Detect which cell encompasses the target text, then output its [X, Y] center coordinate. 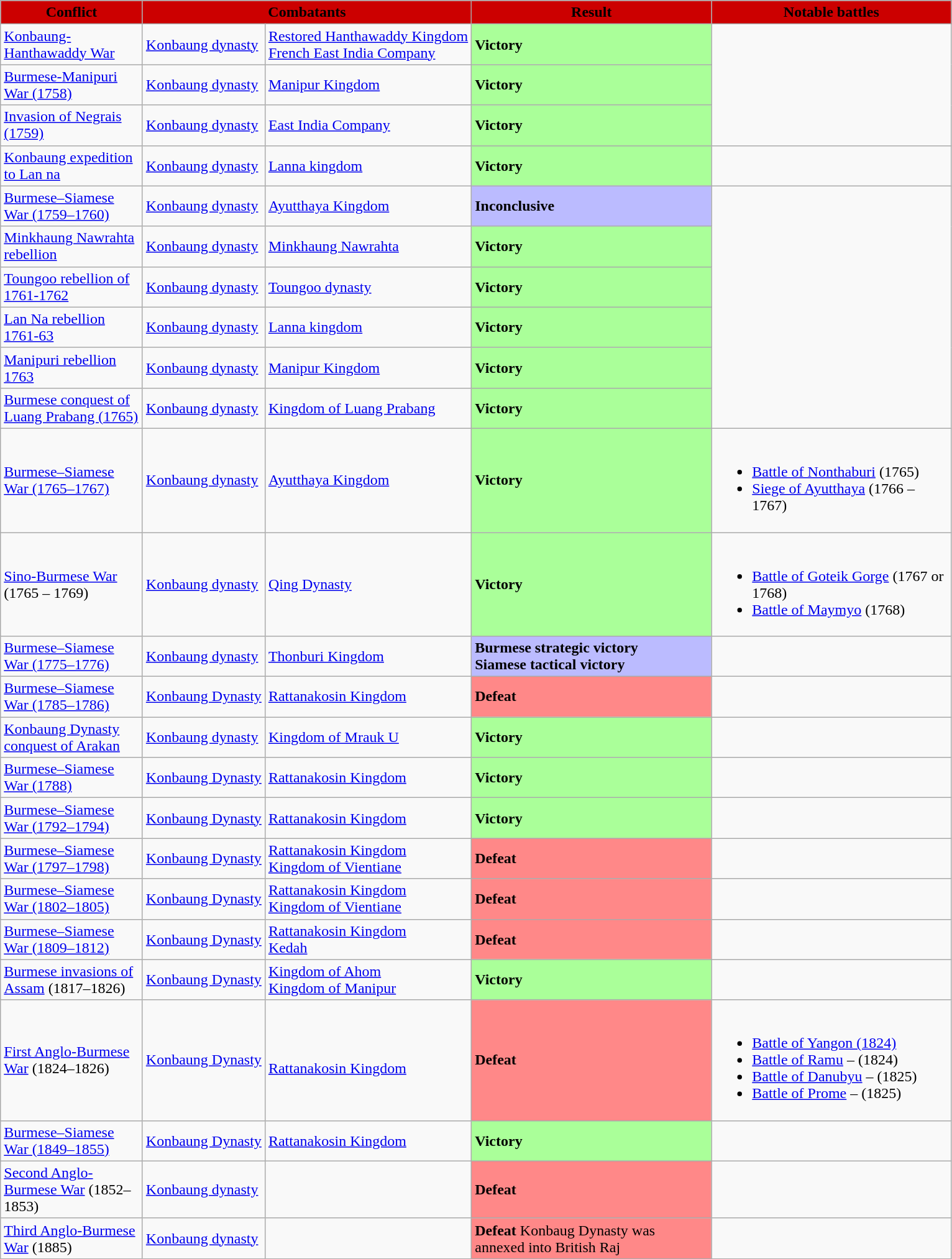
Toungoo rebellion of 1761-1762 [72, 287]
Qing Dynasty [368, 584]
Manipuri rebellion 1763 [72, 368]
Restored Hanthawaddy Kingdom French East India Company [368, 45]
Minkhaung Nawrahta [368, 246]
Sino-Burmese War (1765 – 1769) [72, 584]
Second Anglo-Burmese War (1852–1853) [72, 1189]
Result [592, 12]
Thonburi Kingdom [368, 656]
Minkhaung Nawrahta rebellion [72, 246]
Conflict [72, 12]
Burmese–Siamese War (1809–1812) [72, 940]
Battle of Goteik Gorge (1767 or 1768)Battle of Maymyo (1768) [831, 584]
Konbaung-Hanthawaddy War [72, 45]
Burmese–Siamese War (1759–1760) [72, 206]
Burmese–Siamese War (1765–1767) [72, 480]
Konbaung expedition to Lan na [72, 165]
Burmese strategic victorySiamese tactical victory [592, 656]
Defeat Konbaug Dynasty was annexed into British Raj [592, 1238]
Combatants [307, 12]
Burmese–Siamese War (1797–1798) [72, 859]
Burmese–Siamese War (1775–1776) [72, 656]
Kingdom of Ahom Kingdom of Manipur [368, 979]
Kingdom of Luang Prabang [368, 408]
Battle of Nonthaburi (1765)Siege of Ayutthaya (1766 – 1767) [831, 480]
Burmese conquest of Luang Prabang (1765) [72, 408]
Burmese invasions of Assam (1817–1826) [72, 979]
Notable battles [831, 12]
First Anglo-Burmese War (1824–1826) [72, 1060]
Rattanakosin Kingdom Kedah [368, 940]
Kingdom of Mrauk U [368, 737]
Burmese–Siamese War (1785–1786) [72, 697]
Third Anglo-Burmese War (1885) [72, 1238]
Burmese–Siamese War (1792–1794) [72, 818]
Burmese–Siamese War (1849–1855) [72, 1141]
Toungoo dynasty [368, 287]
Burmese–Siamese War (1788) [72, 778]
Burmese–Siamese War (1802–1805) [72, 899]
Konbaung Dynasty conquest of Arakan [72, 737]
Burmese-Manipuri War (1758) [72, 85]
Inconclusive [592, 206]
East India Company [368, 126]
Battle of Yangon (1824)Battle of Ramu – (1824)Battle of Danubyu – (1825)Battle of Prome – (1825) [831, 1060]
Invasion of Negrais (1759) [72, 126]
Lan Na rebellion 1761-63 [72, 327]
